Scan for the cell matching the given text and deliver its (X, Y) coordinate at center. 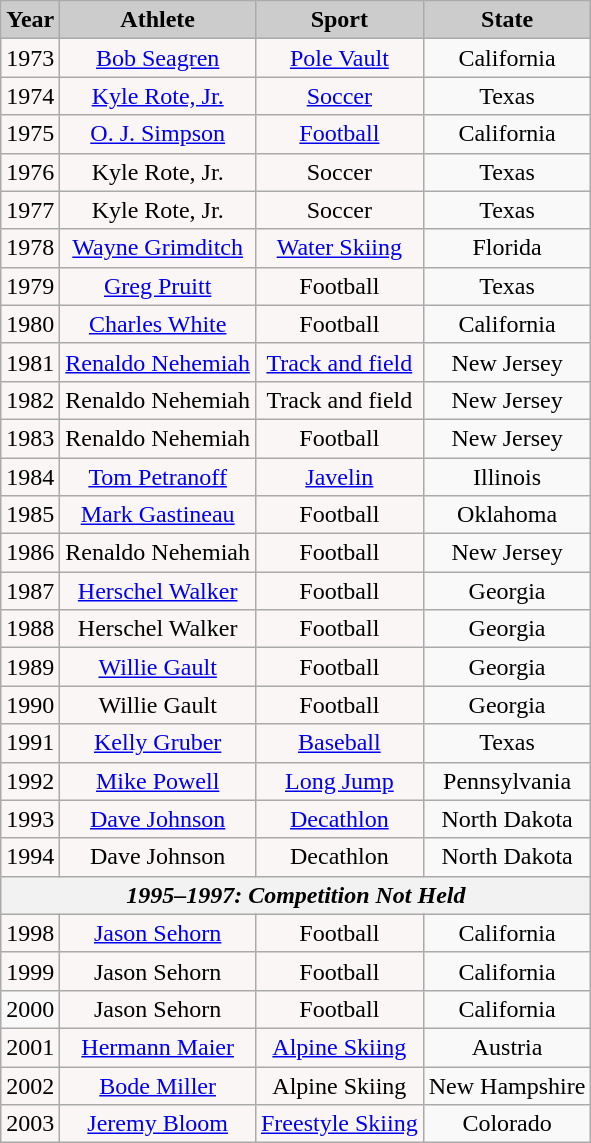
Pennsylvania (507, 781)
1995–1997: Competition Not Held (296, 895)
1973 (30, 58)
Sport (339, 20)
1976 (30, 172)
1999 (30, 971)
Greg Pruitt (158, 286)
1980 (30, 324)
Athlete (158, 20)
Jeremy Bloom (158, 1124)
2003 (30, 1124)
State (507, 20)
Water Skiing (339, 248)
1982 (30, 400)
1989 (30, 667)
1979 (30, 286)
Charles White (158, 324)
Florida (507, 248)
Mark Gastineau (158, 515)
1974 (30, 96)
2000 (30, 1009)
1988 (30, 629)
2001 (30, 1047)
Tom Petranoff (158, 477)
1992 (30, 781)
1987 (30, 591)
Pole Vault (339, 58)
Bode Miller (158, 1085)
2002 (30, 1085)
Austria (507, 1047)
1993 (30, 819)
1986 (30, 553)
1981 (30, 362)
Freestyle Skiing (339, 1124)
Oklahoma (507, 515)
Bob Seagren (158, 58)
Javelin (339, 477)
1975 (30, 134)
New Hampshire (507, 1085)
1984 (30, 477)
1994 (30, 857)
Wayne Grimditch (158, 248)
Year (30, 20)
1990 (30, 705)
Long Jump (339, 781)
Mike Powell (158, 781)
Kelly Gruber (158, 743)
1998 (30, 933)
1991 (30, 743)
Illinois (507, 477)
O. J. Simpson (158, 134)
Hermann Maier (158, 1047)
Baseball (339, 743)
1985 (30, 515)
1978 (30, 248)
Colorado (507, 1124)
1977 (30, 210)
1983 (30, 438)
